From the cell containing the given text, extract its center point as (x, y) coordinate. 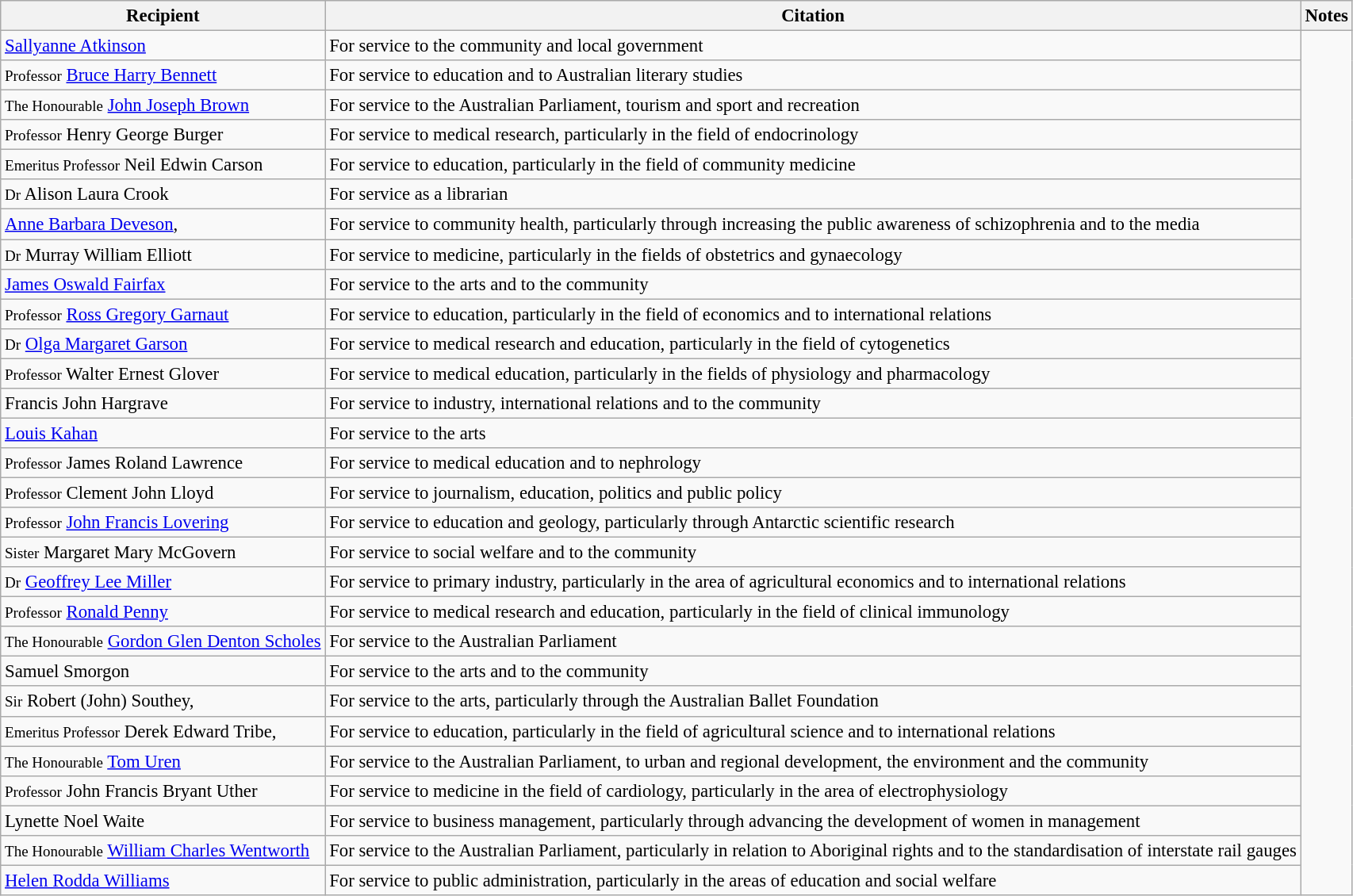
Francis John Hargrave (163, 404)
Professor John Francis Lovering (163, 523)
For service to primary industry, particularly in the area of agricultural economics and to international relations (813, 582)
For service as a librarian (813, 194)
For service to public administration, particularly in the areas of education and social welfare (813, 880)
Samuel Smorgon (163, 672)
The Honourable William Charles Wentworth (163, 851)
For service to journalism, education, politics and public policy (813, 492)
For service to the Australian Parliament (813, 641)
For service to education and to Australian literary studies (813, 75)
Dr Murray William Elliott (163, 255)
The Honourable John Joseph Brown (163, 105)
For service to education and geology, particularly through Antarctic scientific research (813, 523)
The Honourable Tom Uren (163, 761)
James Oswald Fairfax (163, 284)
Sallyanne Atkinson (163, 46)
For service to medical research and education, particularly in the field of cytogenetics (813, 343)
Sir Robert (John) Southey, (163, 702)
For service to education, particularly in the field of agricultural science and to international relations (813, 731)
For service to the arts (813, 433)
Recipient (163, 16)
Professor James Roland Lawrence (163, 463)
For service to the Australian Parliament, tourism and sport and recreation (813, 105)
Professor John Francis Bryant Uther (163, 791)
Emeritus Professor Derek Edward Tribe, (163, 731)
Dr Olga Margaret Garson (163, 343)
For service to the community and local government (813, 46)
Professor Ross Gregory Garnaut (163, 314)
For service to the arts, particularly through the Australian Ballet Foundation (813, 702)
Citation (813, 16)
For service to social welfare and to the community (813, 553)
Dr Alison Laura Crook (163, 194)
Professor Clement John Lloyd (163, 492)
Professor Bruce Harry Bennett (163, 75)
For service to community health, particularly through increasing the public awareness of schizophrenia and to the media (813, 224)
Louis Kahan (163, 433)
Helen Rodda Williams (163, 880)
For service to medical research, particularly in the field of endocrinology (813, 135)
Emeritus Professor Neil Edwin Carson (163, 165)
For service to business management, particularly through advancing the development of women in management (813, 821)
For service to medical education and to nephrology (813, 463)
Sister Margaret Mary McGovern (163, 553)
For service to industry, international relations and to the community (813, 404)
The Honourable Gordon Glen Denton Scholes (163, 641)
For service to medical research and education, particularly in the field of clinical immunology (813, 612)
Dr Geoffrey Lee Miller (163, 582)
Professor Ronald Penny (163, 612)
Professor Henry George Burger (163, 135)
For service to education, particularly in the field of economics and to international relations (813, 314)
Notes (1326, 16)
For service to the Australian Parliament, to urban and regional development, the environment and the community (813, 761)
Professor Walter Ernest Glover (163, 373)
For service to medicine in the field of cardiology, particularly in the area of electrophysiology (813, 791)
For service to education, particularly in the field of community medicine (813, 165)
For service to the Australian Parliament, particularly in relation to Aboriginal rights and to the standardisation of interstate rail gauges (813, 851)
For service to medicine, particularly in the fields of obstetrics and gynaecology (813, 255)
Anne Barbara Deveson, (163, 224)
For service to medical education, particularly in the fields of physiology and pharmacology (813, 373)
Lynette Noel Waite (163, 821)
